Return [X, Y] of the center of cell containing provided text 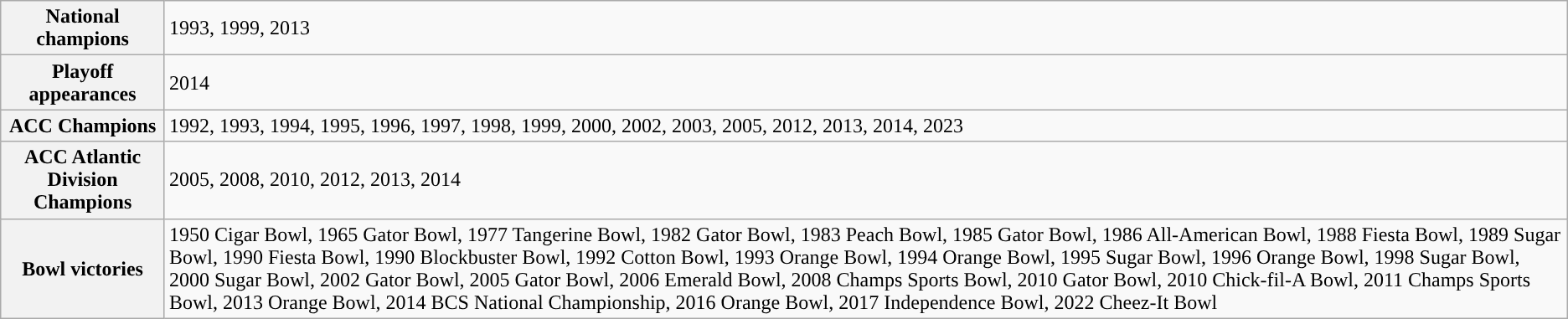
ACC Atlantic Division Champions [83, 180]
Playoff appearances [83, 82]
Bowl victories [83, 268]
2005, 2008, 2010, 2012, 2013, 2014 [866, 180]
2014 [866, 82]
ACC Champions [83, 126]
National champions [83, 28]
1993, 1999, 2013 [866, 28]
1992, 1993, 1994, 1995, 1996, 1997, 1998, 1999, 2000, 2002, 2003, 2005, 2012, 2013, 2014, 2023 [866, 126]
